For the text-containing cell, return its midpoint in [X, Y] coordinate format. 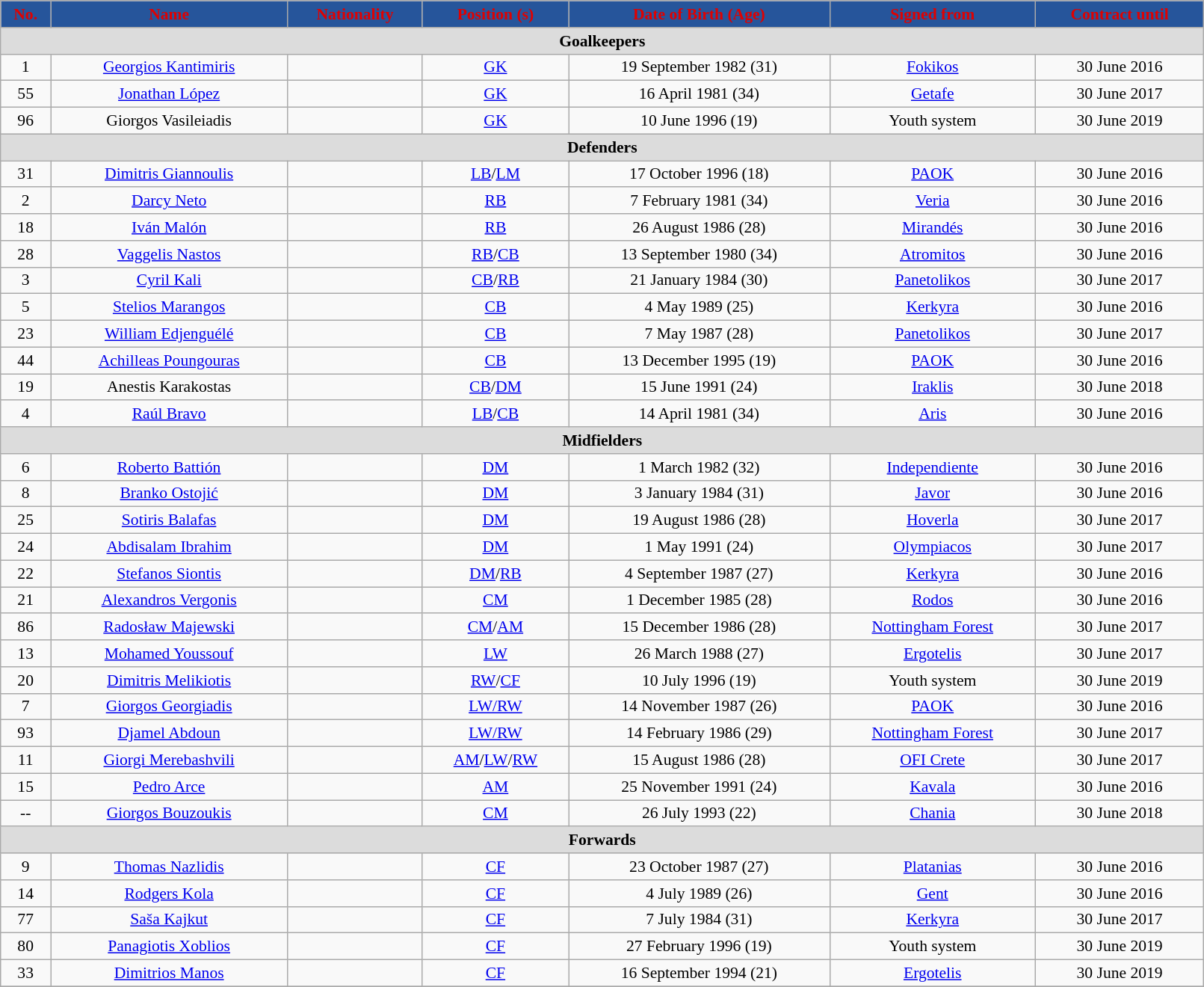
Rodos [933, 600]
Giorgi Merebashvili [169, 760]
15 [25, 787]
Sotiris Balafas [169, 520]
CB/DM [495, 387]
3 January 1984 (31) [700, 493]
Date of Birth (Age) [700, 14]
23 October 1987 (27) [700, 867]
14 April 1981 (34) [700, 414]
Platanias [933, 867]
4 September 1987 (27) [700, 574]
28 [25, 254]
80 [25, 947]
4 [25, 414]
13 September 1980 (34) [700, 254]
Anestis Karakostas [169, 387]
Stefanos Siontis [169, 574]
AM [495, 787]
Dimitrios Manos [169, 974]
26 July 1993 (22) [700, 814]
21 January 1984 (30) [700, 280]
Dimitris Giannoulis [169, 174]
16 April 1981 (34) [700, 94]
31 [25, 174]
Djamel Abdoun [169, 734]
93 [25, 734]
3 [25, 280]
6 [25, 467]
Thomas Nazlidis [169, 867]
14 February 1986 (29) [700, 734]
AM/LW/RW [495, 760]
86 [25, 627]
Position (s) [495, 14]
27 February 1996 (19) [700, 947]
RW/CF [495, 680]
77 [25, 920]
Goalkeepers [602, 41]
23 [25, 334]
Dimitris Melikiotis [169, 680]
Saša Kajkut [169, 920]
9 [25, 867]
Forwards [602, 840]
Georgios Kantimiris [169, 67]
4 May 1989 (25) [700, 307]
Radosław Majewski [169, 627]
55 [25, 94]
25 November 1991 (24) [700, 787]
Darcy Neto [169, 201]
1 [25, 67]
17 October 1996 (18) [700, 174]
Branko Ostojić [169, 493]
Getafe [933, 94]
96 [25, 121]
4 July 1989 (26) [700, 894]
Cyril Kali [169, 280]
33 [25, 974]
5 [25, 307]
1 May 1991 (24) [700, 547]
Mirandés [933, 227]
-- [25, 814]
Iraklis [933, 387]
Hoverla [933, 520]
2 [25, 201]
7 May 1987 (28) [700, 334]
15 August 1986 (28) [700, 760]
Stelios Marangos [169, 307]
No. [25, 14]
Gent [933, 894]
8 [25, 493]
DM/RB [495, 574]
13 [25, 654]
William Edjenguélé [169, 334]
Mohamed Youssouf [169, 654]
26 March 1988 (27) [700, 654]
14 [25, 894]
10 July 1996 (19) [700, 680]
Olympiacos [933, 547]
Kavala [933, 787]
Pedro Arce [169, 787]
Chania [933, 814]
Panagiotis Xoblios [169, 947]
10 June 1996 (19) [700, 121]
18 [25, 227]
Aris [933, 414]
13 December 1995 (19) [700, 360]
Signed from [933, 14]
Raúl Bravo [169, 414]
Nationality [356, 14]
Name [169, 14]
LW [495, 654]
Independiente [933, 467]
Veria [933, 201]
CB/RB [495, 280]
11 [25, 760]
24 [25, 547]
Rodgers Kola [169, 894]
16 September 1994 (21) [700, 974]
CM/AM [495, 627]
1 December 1985 (28) [700, 600]
21 [25, 600]
Iván Malón [169, 227]
22 [25, 574]
Fokikos [933, 67]
26 August 1986 (28) [700, 227]
Contract until [1120, 14]
Defenders [602, 147]
14 November 1987 (26) [700, 707]
25 [25, 520]
RB/CB [495, 254]
Roberto Battión [169, 467]
19 September 1982 (31) [700, 67]
Javor [933, 493]
19 [25, 387]
7 [25, 707]
Giorgos Vasileiadis [169, 121]
Giorgos Bouzoukis [169, 814]
15 December 1986 (28) [700, 627]
Jonathan López [169, 94]
44 [25, 360]
1 March 1982 (32) [700, 467]
Midfielders [602, 440]
Achilleas Poungouras [169, 360]
Abdisalam Ibrahim [169, 547]
Vaggelis Nastos [169, 254]
20 [25, 680]
7 February 1981 (34) [700, 201]
15 June 1991 (24) [700, 387]
Atromitos [933, 254]
OFI Crete [933, 760]
LB/CB [495, 414]
19 August 1986 (28) [700, 520]
LB/LM [495, 174]
Giorgos Georgiadis [169, 707]
7 July 1984 (31) [700, 920]
Alexandros Vergonis [169, 600]
